Detect which cell encompasses the target text, then output its (X, Y) center coordinate. 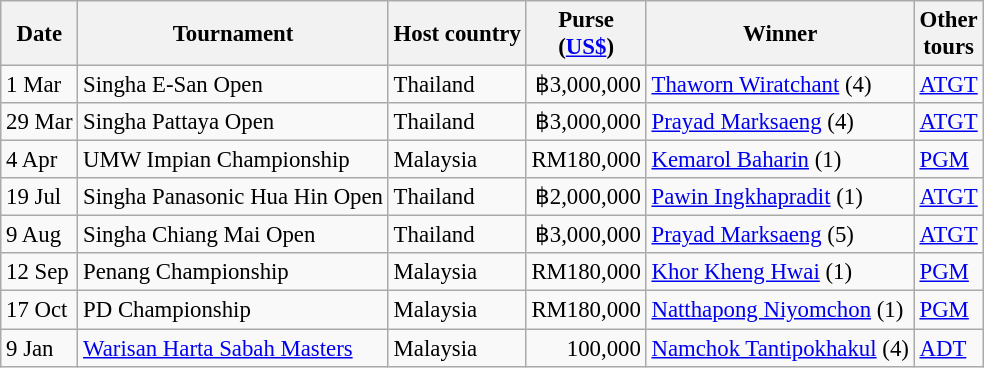
17 Oct (40, 310)
Khor Kheng Hwai (1) (780, 273)
Thaworn Wiratchant (4) (780, 85)
Singha E-San Open (233, 85)
Singha Panasonic Hua Hin Open (233, 197)
Date (40, 34)
100,000 (586, 348)
Singha Pattaya Open (233, 122)
29 Mar (40, 122)
Natthapong Niyomchon (1) (780, 310)
Namchok Tantipokhakul (4) (780, 348)
ADT (948, 348)
4 Apr (40, 160)
฿2,000,000 (586, 197)
Kemarol Baharin (1) (780, 160)
Host country (457, 34)
12 Sep (40, 273)
Othertours (948, 34)
19 Jul (40, 197)
PD Championship (233, 310)
9 Jan (40, 348)
Prayad Marksaeng (5) (780, 235)
9 Aug (40, 235)
Tournament (233, 34)
Warisan Harta Sabah Masters (233, 348)
Singha Chiang Mai Open (233, 235)
Prayad Marksaeng (4) (780, 122)
Purse(US$) (586, 34)
Pawin Ingkhapradit (1) (780, 197)
Penang Championship (233, 273)
1 Mar (40, 85)
Winner (780, 34)
UMW Impian Championship (233, 160)
